Search for the cell housing the specified text and yield its [x, y] center coordinate. 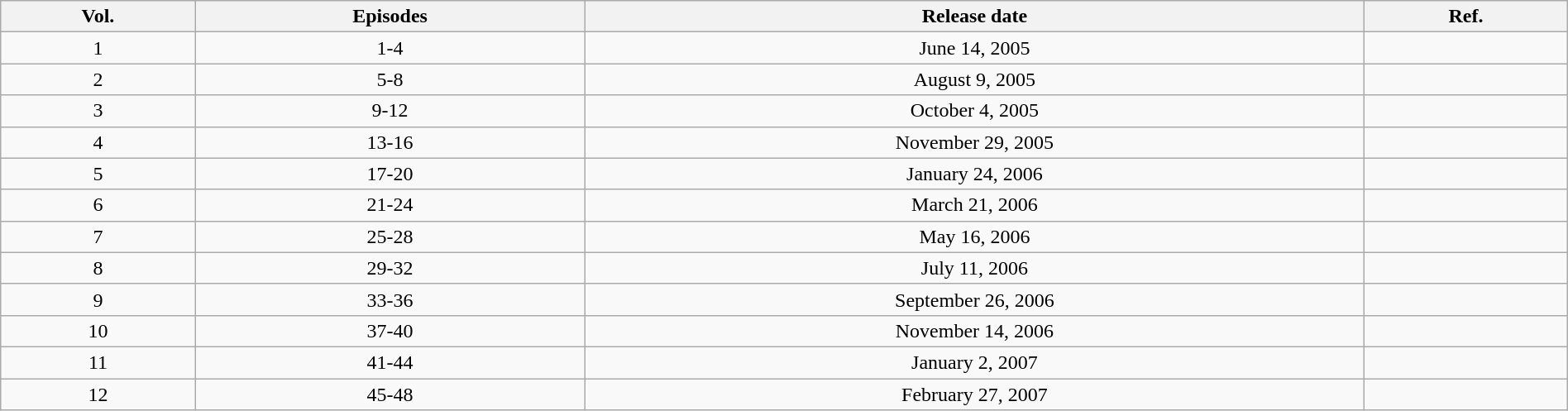
Ref. [1466, 17]
March 21, 2006 [974, 205]
October 4, 2005 [974, 111]
June 14, 2005 [974, 48]
6 [98, 205]
July 11, 2006 [974, 268]
11 [98, 362]
November 29, 2005 [974, 142]
1 [98, 48]
5-8 [390, 79]
37-40 [390, 331]
21-24 [390, 205]
May 16, 2006 [974, 237]
33-36 [390, 299]
August 9, 2005 [974, 79]
8 [98, 268]
12 [98, 394]
4 [98, 142]
1-4 [390, 48]
7 [98, 237]
November 14, 2006 [974, 331]
17-20 [390, 174]
5 [98, 174]
Episodes [390, 17]
Vol. [98, 17]
3 [98, 111]
29-32 [390, 268]
9 [98, 299]
41-44 [390, 362]
45-48 [390, 394]
January 2, 2007 [974, 362]
Release date [974, 17]
13-16 [390, 142]
2 [98, 79]
10 [98, 331]
9-12 [390, 111]
February 27, 2007 [974, 394]
25-28 [390, 237]
January 24, 2006 [974, 174]
September 26, 2006 [974, 299]
